Find where the given text appears and provide that cell's center as [x, y] coordinate. 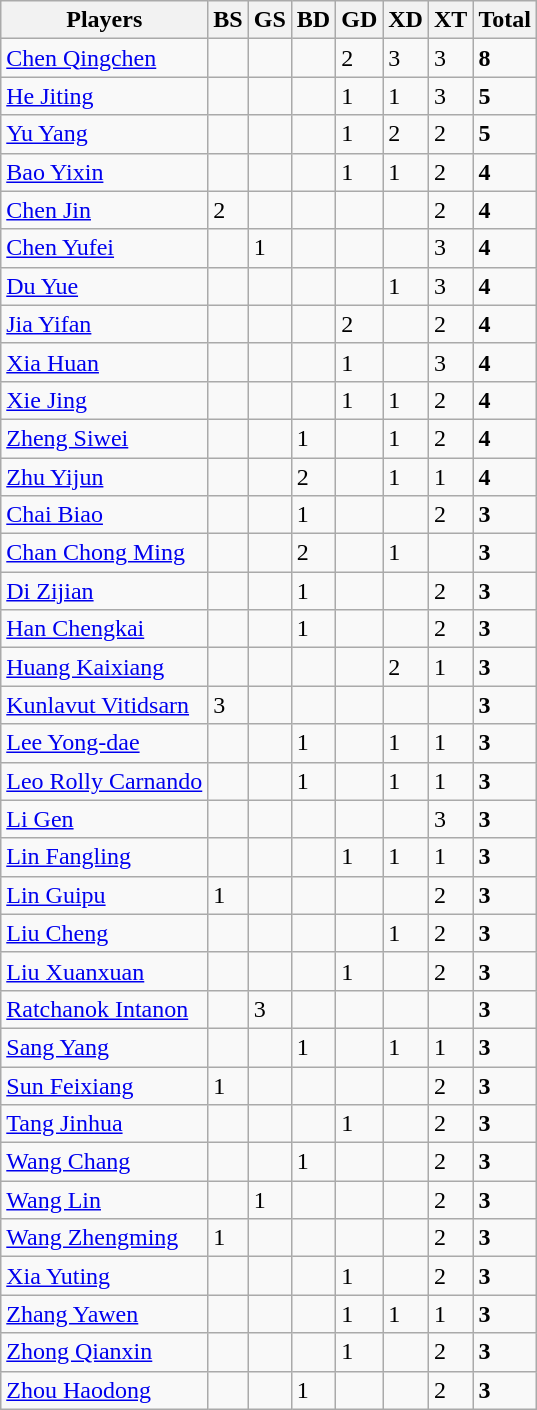
Zheng Siwei [104, 438]
Wang Lin [104, 1200]
GS [270, 20]
XT [450, 20]
Liu Xuanxuan [104, 971]
Kunlavut Vitidsarn [104, 705]
Li Gen [104, 819]
Total [505, 20]
Han Chengkai [104, 629]
Zhu Yijun [104, 477]
Tang Jinhua [104, 1124]
Chai Biao [104, 515]
Di Zijian [104, 591]
BD [313, 20]
Xia Yuting [104, 1276]
GD [360, 20]
Players [104, 20]
Sang Yang [104, 1047]
Zhang Yawen [104, 1314]
Lin Guipu [104, 895]
Du Yue [104, 286]
Wang Chang [104, 1162]
Chan Chong Ming [104, 553]
Lin Fangling [104, 857]
Lee Yong-dae [104, 743]
BS [228, 20]
He Jiting [104, 96]
Wang Zhengming [104, 1238]
Liu Cheng [104, 933]
Chen Yufei [104, 248]
Yu Yang [104, 134]
Ratchanok Intanon [104, 1009]
Zhong Qianxin [104, 1352]
8 [505, 58]
Chen Qingchen [104, 58]
Jia Yifan [104, 324]
Xie Jing [104, 400]
XD [406, 20]
Zhou Haodong [104, 1390]
Bao Yixin [104, 172]
Chen Jin [104, 210]
Huang Kaixiang [104, 667]
Sun Feixiang [104, 1085]
Leo Rolly Carnando [104, 781]
Xia Huan [104, 362]
